Pinpoint the cell where the given text exists, returning its [X, Y] midpoint coordinate. 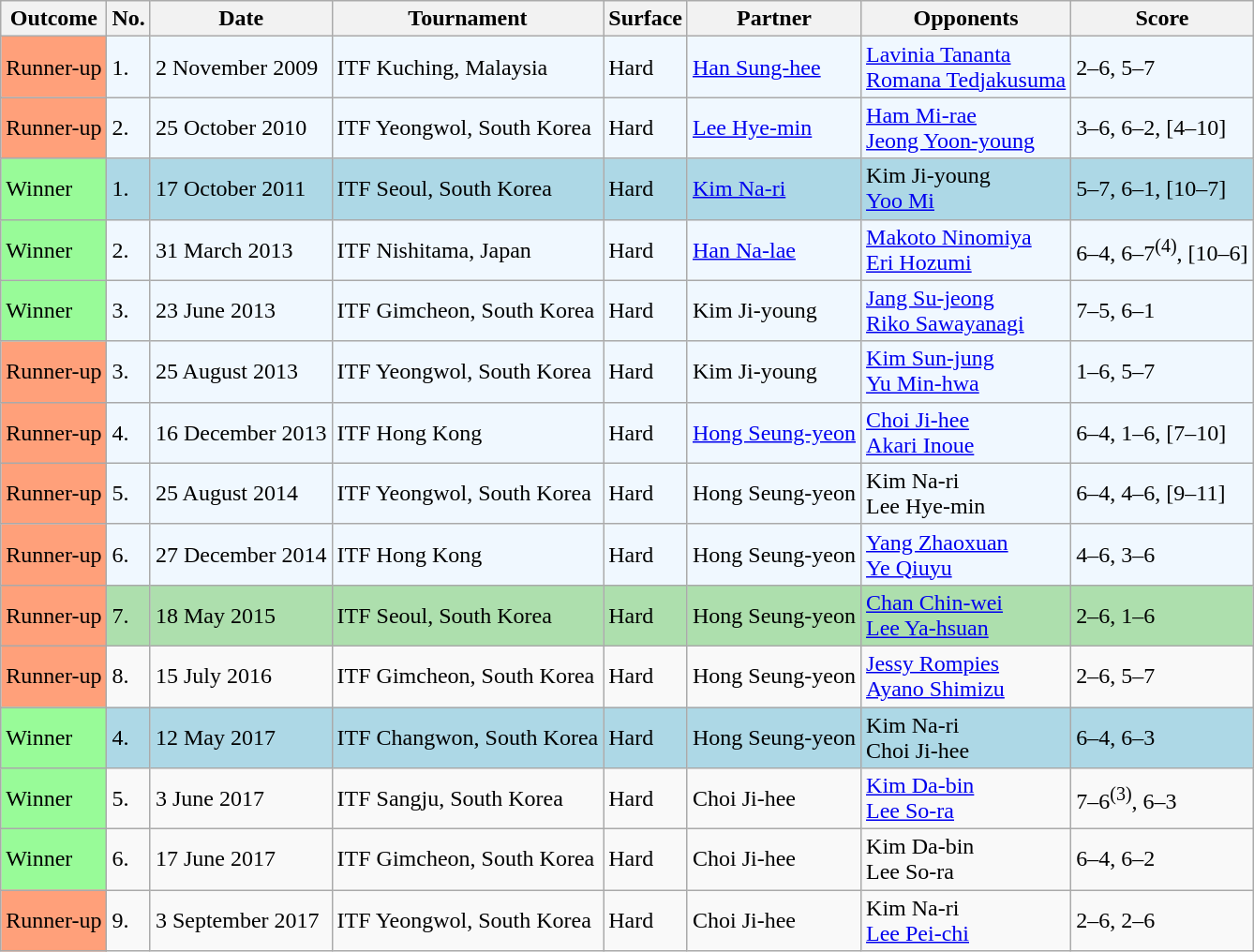
6–4, 4–6, [9–11] [1162, 493]
ITF Nishitama, Japan [468, 249]
ITF Sangju, South Korea [468, 798]
2 November 2009 [241, 67]
12 May 2017 [241, 736]
3 June 2017 [241, 798]
Tournament [468, 19]
23 June 2013 [241, 311]
Kim Na-ri Lee Pei-chi [966, 920]
Kim Ji-young Yoo Mi [966, 189]
No. [128, 19]
31 March 2013 [241, 249]
7. [128, 615]
Chan Chin-wei Lee Ya-hsuan [966, 615]
7–5, 6–1 [1162, 311]
6–4, 6–3 [1162, 736]
27 December 2014 [241, 555]
ITF Changwon, South Korea [468, 736]
25 August 2014 [241, 493]
2–6, 2–6 [1162, 920]
1–6, 5–7 [1162, 371]
Score [1162, 19]
Opponents [966, 19]
2–6, 1–6 [1162, 615]
Jessy Rompies Ayano Shimizu [966, 677]
Kim Na-ri Choi Ji-hee [966, 736]
ITF Kuching, Malaysia [468, 67]
16 December 2013 [241, 433]
Date [241, 19]
5–7, 6–1, [10–7] [1162, 189]
Makoto Ninomiya Eri Hozumi [966, 249]
6–4, 6–7(4), [10–6] [1162, 249]
4–6, 3–6 [1162, 555]
Yang Zhaoxuan Ye Qiuyu [966, 555]
Outcome [54, 19]
Choi Ji-hee Akari Inoue [966, 433]
Partner [774, 19]
3 September 2017 [241, 920]
Lee Hye-min [774, 127]
25 October 2010 [241, 127]
3–6, 6–2, [4–10] [1162, 127]
25 August 2013 [241, 371]
7–6(3), 6–3 [1162, 798]
17 October 2011 [241, 189]
Kim Sun-jung Yu Min-hwa [966, 371]
Han Sung-hee [774, 67]
Kim Na-ri Lee Hye-min [966, 493]
15 July 2016 [241, 677]
18 May 2015 [241, 615]
Surface [646, 19]
Jang Su-jeong Riko Sawayanagi [966, 311]
9. [128, 920]
8. [128, 677]
Lavinia Tananta Romana Tedjakusuma [966, 67]
Ham Mi-rae Jeong Yoon-young [966, 127]
Kim Na-ri [774, 189]
6–4, 1–6, [7–10] [1162, 433]
17 June 2017 [241, 860]
6–4, 6–2 [1162, 860]
Han Na-lae [774, 249]
